Extract the (x, y) coordinate from the center of the cell holding the provided text.  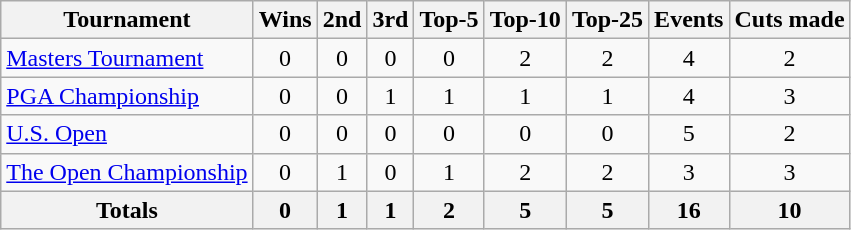
Top-5 (449, 20)
Totals (127, 210)
The Open Championship (127, 172)
2nd (342, 20)
Top-10 (525, 20)
3rd (390, 20)
Cuts made (790, 20)
U.S. Open (127, 134)
Masters Tournament (127, 58)
Tournament (127, 20)
Wins (285, 20)
10 (790, 210)
Top-25 (607, 20)
PGA Championship (127, 96)
Events (689, 20)
16 (689, 210)
